From the cell containing the given text, extract its center point as (X, Y) coordinate. 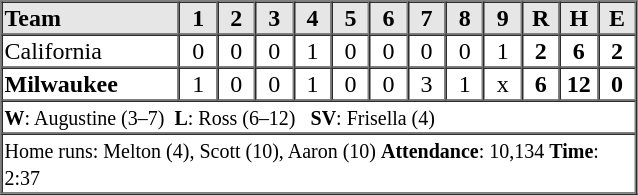
8 (465, 18)
W: Augustine (3–7) L: Ross (6–12) SV: Frisella (4) (319, 116)
Milwaukee (91, 84)
H (579, 18)
9 (503, 18)
Team (91, 18)
E (617, 18)
5 (350, 18)
4 (312, 18)
Home runs: Melton (4), Scott (10), Aaron (10) Attendance: 10,134 Time: 2:37 (319, 164)
12 (579, 84)
7 (427, 18)
x (503, 84)
R (541, 18)
California (91, 50)
